From the cell containing the given text, extract its center point as (X, Y) coordinate. 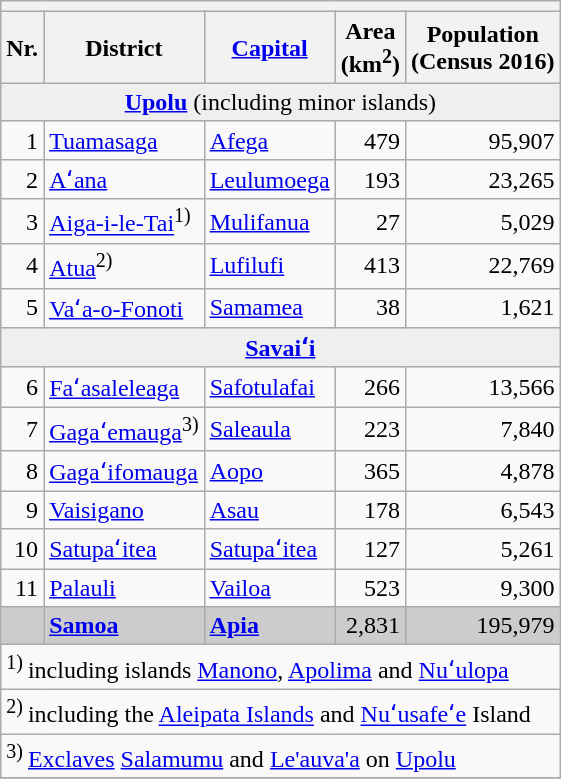
223 (370, 430)
District (124, 48)
Savaiʻi (280, 348)
1 (22, 140)
413 (370, 266)
6,543 (483, 510)
Asau (270, 510)
Area(km2) (370, 48)
3 (22, 222)
Upolu (including minor islands) (280, 102)
Leulumoega (270, 179)
1,621 (483, 308)
Nr. (22, 48)
11 (22, 588)
Gagaʻemauga3) (124, 430)
7,840 (483, 430)
2) including the Aleipata Islands and Nuʻusafeʻe Island (280, 712)
4 (22, 266)
8 (22, 471)
193 (370, 179)
13,566 (483, 387)
266 (370, 387)
5,029 (483, 222)
5 (22, 308)
27 (370, 222)
Atua2) (124, 266)
Aopo (270, 471)
1) including islands Manono, Apolima and Nuʻulopa (280, 668)
22,769 (483, 266)
9,300 (483, 588)
Gagaʻifomauga (124, 471)
38 (370, 308)
2,831 (370, 626)
Safotulafai (270, 387)
4,878 (483, 471)
7 (22, 430)
Afega (270, 140)
10 (22, 549)
523 (370, 588)
Capital (270, 48)
23,265 (483, 179)
2 (22, 179)
Population(Census 2016) (483, 48)
5,261 (483, 549)
Vaisigano (124, 510)
Faʻasaleleaga (124, 387)
Aʻana (124, 179)
178 (370, 510)
479 (370, 140)
Samamea (270, 308)
Aiga-i-le-Tai1) (124, 222)
Mulifanua (270, 222)
Palauli (124, 588)
365 (370, 471)
9 (22, 510)
127 (370, 549)
Samoa (124, 626)
Tuamasaga (124, 140)
195,979 (483, 626)
Apia (270, 626)
95,907 (483, 140)
3) Exclaves Salamumu and Le'auva'a on Upolu (280, 756)
Saleaula (270, 430)
6 (22, 387)
Vailoa (270, 588)
Lufilufi (270, 266)
Vaʻa-o-Fonoti (124, 308)
